Capture the cell that displays the provided text and extract its (X, Y) central coordinate. 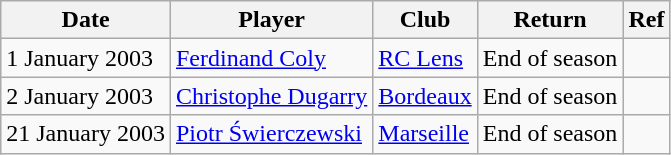
Club (425, 20)
Ref (646, 20)
Piotr Świerczewski (271, 134)
RC Lens (425, 58)
21 January 2003 (86, 134)
2 January 2003 (86, 96)
Marseille (425, 134)
Return (550, 20)
Player (271, 20)
Bordeaux (425, 96)
Christophe Dugarry (271, 96)
Date (86, 20)
Ferdinand Coly (271, 58)
1 January 2003 (86, 58)
